Output the [X, Y] coordinate of the center of the cell containing the given text.  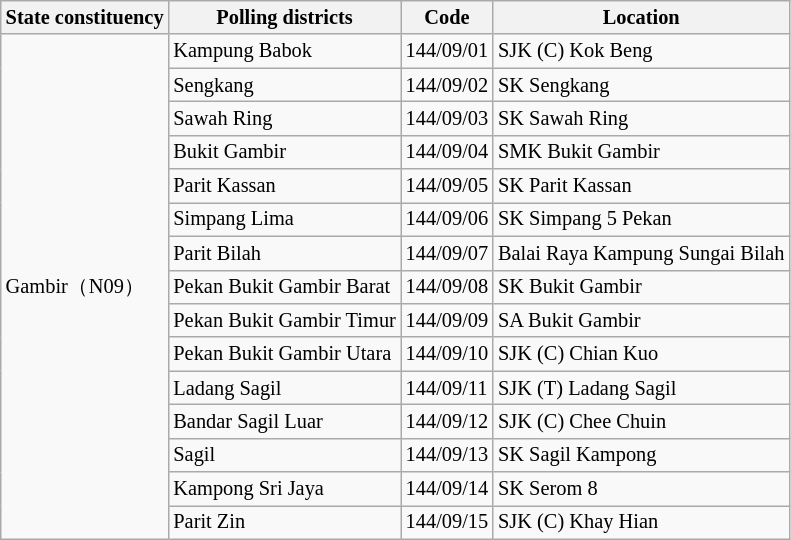
SA Bukit Gambir [641, 320]
SK Simpang 5 Pekan [641, 219]
Sengkang [284, 85]
SK Sawah Ring [641, 118]
Balai Raya Kampung Sungai Bilah [641, 253]
State constituency [85, 17]
Ladang Sagil [284, 388]
Code [447, 17]
Sagil [284, 455]
Sawah Ring [284, 118]
144/09/11 [447, 388]
144/09/03 [447, 118]
SK Bukit Gambir [641, 287]
144/09/01 [447, 51]
144/09/12 [447, 421]
SJK (C) Kok Beng [641, 51]
SK Sengkang [641, 85]
Bandar Sagil Luar [284, 421]
Parit Bilah [284, 253]
144/09/13 [447, 455]
Kampong Sri Jaya [284, 489]
SK Serom 8 [641, 489]
Location [641, 17]
SJK (C) Chee Chuin [641, 421]
Parit Kassan [284, 186]
Pekan Bukit Gambir Timur [284, 320]
144/09/02 [447, 85]
144/09/15 [447, 522]
Bukit Gambir [284, 152]
Kampung Babok [284, 51]
SJK (C) Khay Hian [641, 522]
SJK (C) Chian Kuo [641, 354]
SK Sagil Kampong [641, 455]
Gambir（N09） [85, 286]
SK Parit Kassan [641, 186]
Pekan Bukit Gambir Utara [284, 354]
144/09/05 [447, 186]
Pekan Bukit Gambir Barat [284, 287]
144/09/09 [447, 320]
144/09/07 [447, 253]
144/09/04 [447, 152]
SMK Bukit Gambir [641, 152]
Polling districts [284, 17]
144/09/08 [447, 287]
144/09/14 [447, 489]
SJK (T) Ladang Sagil [641, 388]
144/09/10 [447, 354]
144/09/06 [447, 219]
Simpang Lima [284, 219]
Parit Zin [284, 522]
